Locate the cell with the specified text and output its [x, y] center coordinate. 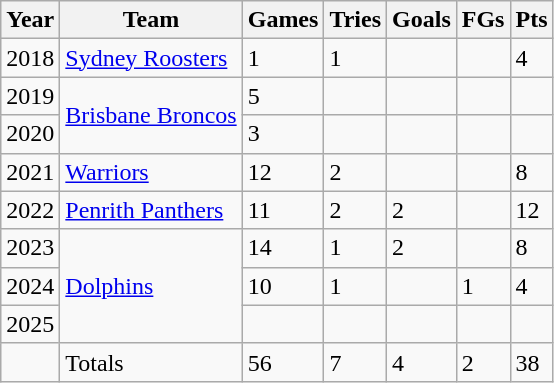
Team [151, 20]
2021 [30, 172]
2019 [30, 96]
Goals [422, 20]
Games [283, 20]
3 [283, 134]
38 [532, 362]
FGs [483, 20]
2022 [30, 210]
2020 [30, 134]
5 [283, 96]
Year [30, 20]
56 [283, 362]
2024 [30, 286]
14 [283, 248]
Pts [532, 20]
Totals [151, 362]
10 [283, 286]
11 [283, 210]
Tries [356, 20]
2018 [30, 58]
2025 [30, 324]
Dolphins [151, 286]
Penrith Panthers [151, 210]
7 [356, 362]
Brisbane Broncos [151, 115]
Sydney Roosters [151, 58]
2023 [30, 248]
Warriors [151, 172]
